Return the (x, y) coordinate for the center point of the cell that contains the specified text.  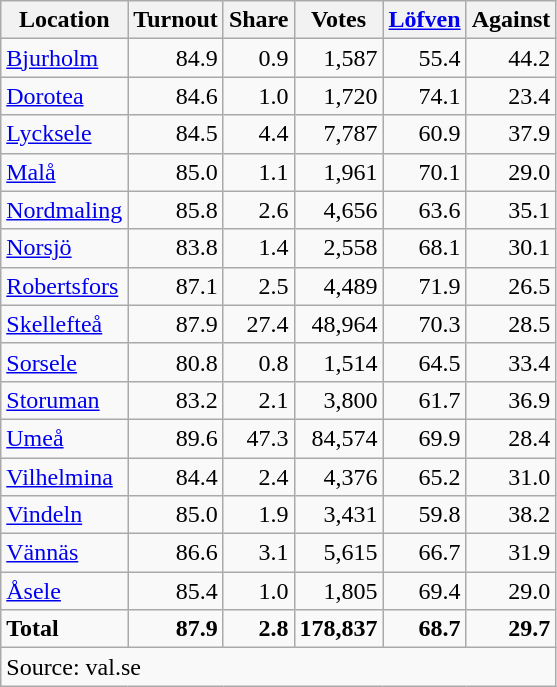
Storuman (64, 400)
Skellefteå (64, 324)
60.9 (424, 134)
2.4 (258, 477)
80.8 (176, 362)
86.6 (176, 553)
68.1 (424, 248)
7,787 (338, 134)
Bjurholm (64, 58)
1.4 (258, 248)
2.5 (258, 286)
26.5 (511, 286)
Vännäs (64, 553)
2.1 (258, 400)
Share (258, 20)
64.5 (424, 362)
0.8 (258, 362)
87.1 (176, 286)
0.9 (258, 58)
3,800 (338, 400)
1.1 (258, 172)
2.8 (258, 629)
Löfven (424, 20)
36.9 (511, 400)
Source: val.se (278, 667)
63.6 (424, 210)
4,656 (338, 210)
2.6 (258, 210)
48,964 (338, 324)
31.9 (511, 553)
1,514 (338, 362)
28.4 (511, 438)
Malå (64, 172)
85.8 (176, 210)
5,615 (338, 553)
69.9 (424, 438)
30.1 (511, 248)
28.5 (511, 324)
47.3 (258, 438)
84,574 (338, 438)
68.7 (424, 629)
55.4 (424, 58)
31.0 (511, 477)
4.4 (258, 134)
Robertsfors (64, 286)
44.2 (511, 58)
1.9 (258, 515)
1,805 (338, 591)
Against (511, 20)
3.1 (258, 553)
23.4 (511, 96)
Total (64, 629)
4,376 (338, 477)
Vindeln (64, 515)
Dorotea (64, 96)
83.2 (176, 400)
3,431 (338, 515)
Votes (338, 20)
74.1 (424, 96)
59.8 (424, 515)
33.4 (511, 362)
Location (64, 20)
Turnout (176, 20)
85.4 (176, 591)
1,720 (338, 96)
Sorsele (64, 362)
83.8 (176, 248)
178,837 (338, 629)
61.7 (424, 400)
29.7 (511, 629)
Lycksele (64, 134)
84.4 (176, 477)
38.2 (511, 515)
37.9 (511, 134)
89.6 (176, 438)
Umeå (64, 438)
84.5 (176, 134)
Åsele (64, 591)
4,489 (338, 286)
69.4 (424, 591)
Nordmaling (64, 210)
84.6 (176, 96)
71.9 (424, 286)
1,961 (338, 172)
Norsjö (64, 248)
84.9 (176, 58)
66.7 (424, 553)
27.4 (258, 324)
70.1 (424, 172)
70.3 (424, 324)
2,558 (338, 248)
65.2 (424, 477)
1,587 (338, 58)
35.1 (511, 210)
Vilhelmina (64, 477)
